Return [x, y] of the center of cell containing provided text 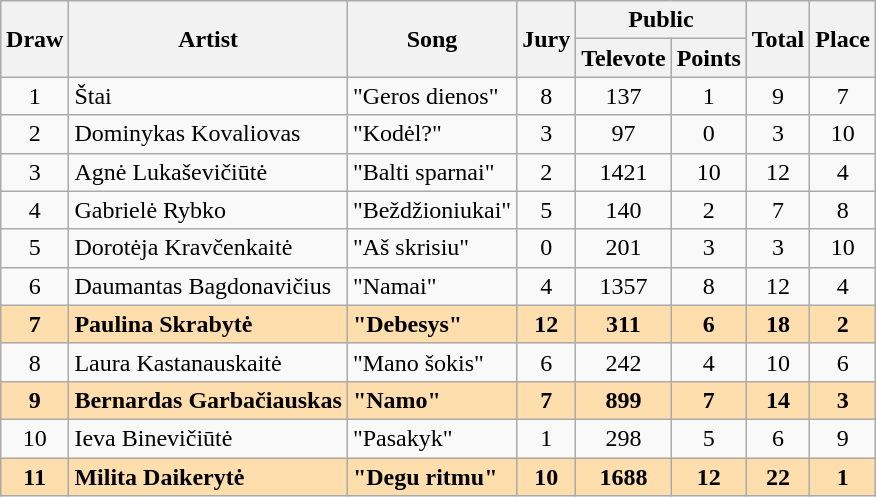
"Namai" [432, 286]
"Beždžioniukai" [432, 210]
Gabrielė Rybko [208, 210]
18 [778, 324]
242 [624, 362]
"Pasakyk" [432, 438]
Dominykas Kovaliovas [208, 134]
Points [708, 58]
Dorotėja Kravčenkaitė [208, 248]
11 [35, 477]
Ieva Binevičiūtė [208, 438]
Paulina Skrabytė [208, 324]
"Degu ritmu" [432, 477]
1421 [624, 172]
Daumantas Bagdonavičius [208, 286]
"Aš skrisiu" [432, 248]
140 [624, 210]
97 [624, 134]
1357 [624, 286]
Štai [208, 96]
Place [843, 39]
"Geros dienos" [432, 96]
Agnė Lukaševičiūtė [208, 172]
Laura Kastanauskaitė [208, 362]
298 [624, 438]
Bernardas Garbačiauskas [208, 400]
Total [778, 39]
"Balti sparnai" [432, 172]
201 [624, 248]
"Kodėl?" [432, 134]
1688 [624, 477]
14 [778, 400]
Milita Daikerytė [208, 477]
"Debesys" [432, 324]
22 [778, 477]
137 [624, 96]
"Namo" [432, 400]
Draw [35, 39]
Song [432, 39]
Televote [624, 58]
311 [624, 324]
Jury [546, 39]
Artist [208, 39]
"Mano šokis" [432, 362]
899 [624, 400]
Public [662, 20]
